Capture the cell that displays the provided text and extract its (x, y) central coordinate. 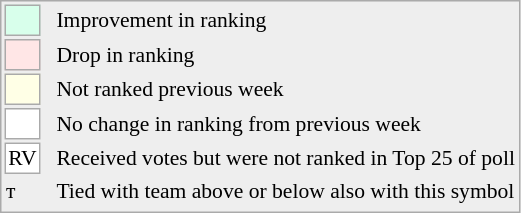
т (22, 191)
Drop in ranking (286, 55)
Received votes but were not ranked in Top 25 of poll (286, 158)
RV (22, 158)
No change in ranking from previous week (286, 124)
Not ranked previous week (286, 90)
Tied with team above or below also with this symbol (286, 191)
Improvement in ranking (286, 20)
